Determine the [X, Y] coordinate at the center of the cell enclosing the given text.  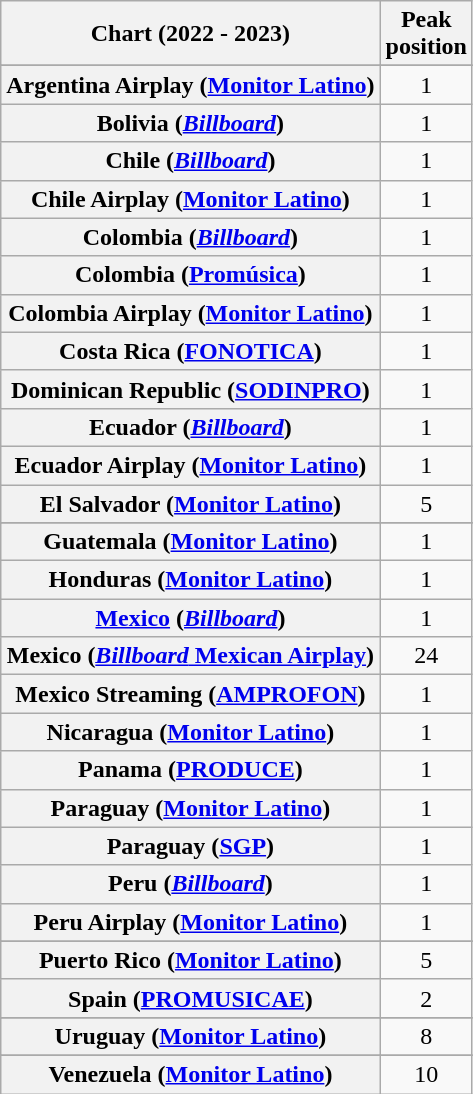
8 [426, 1036]
Colombia (Billboard) [190, 237]
Colombia (Promúsica) [190, 275]
Guatemala (Monitor Latino) [190, 542]
Venezuela (Monitor Latino) [190, 1074]
10 [426, 1074]
Panama (PRODUCE) [190, 770]
El Salvador (Monitor Latino) [190, 503]
Mexico (Billboard Mexican Airplay) [190, 656]
Dominican Republic (SODINPRO) [190, 389]
Mexico Streaming (AMPROFON) [190, 694]
Honduras (Monitor Latino) [190, 580]
2 [426, 998]
Chile Airplay (Monitor Latino) [190, 199]
Costa Rica (FONOTICA) [190, 351]
Colombia Airplay (Monitor Latino) [190, 313]
Paraguay (Monitor Latino) [190, 808]
Chart (2022 - 2023) [190, 34]
Spain (PROMUSICAE) [190, 998]
Ecuador (Billboard) [190, 427]
Ecuador Airplay (Monitor Latino) [190, 465]
24 [426, 656]
Peru Airplay (Monitor Latino) [190, 922]
Puerto Rico (Monitor Latino) [190, 960]
Argentina Airplay (Monitor Latino) [190, 85]
Chile (Billboard) [190, 161]
Bolivia (Billboard) [190, 123]
Mexico (Billboard) [190, 618]
Paraguay (SGP) [190, 846]
Nicaragua (Monitor Latino) [190, 732]
Peakposition [426, 34]
Uruguay (Monitor Latino) [190, 1036]
Peru (Billboard) [190, 884]
